For the text-containing cell, return its midpoint in (x, y) coordinate format. 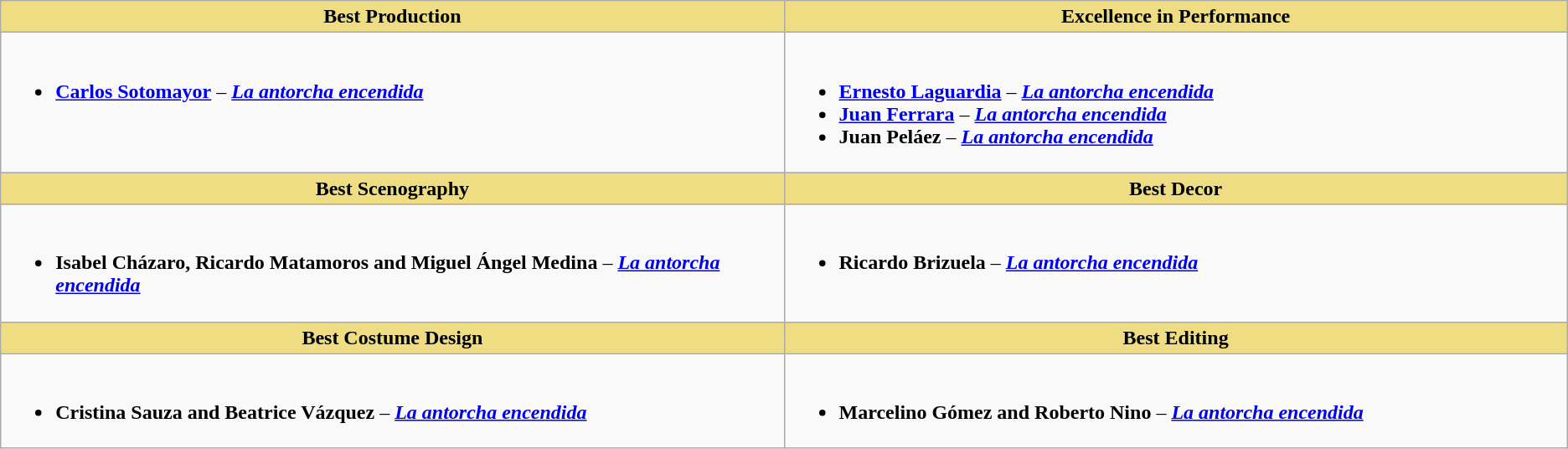
Carlos Sotomayor – La antorcha encendida (392, 102)
Best Editing (1176, 338)
Excellence in Performance (1176, 17)
Best Production (392, 17)
Best Scenography (392, 188)
Ricardo Brizuela – La antorcha encendida (1176, 263)
Ernesto Laguardia – La antorcha encendidaJuan Ferrara – La antorcha encendidaJuan Peláez – La antorcha encendida (1176, 102)
Best Costume Design (392, 338)
Isabel Cházaro, Ricardo Matamoros and Miguel Ángel Medina – La antorcha encendida (392, 263)
Cristina Sauza and Beatrice Vázquez – La antorcha encendida (392, 400)
Best Decor (1176, 188)
Marcelino Gómez and Roberto Nino – La antorcha encendida (1176, 400)
